Output the [x, y] coordinate of the center of the cell containing the given text.  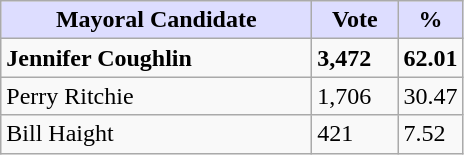
62.01 [430, 58]
Bill Haight [156, 134]
1,706 [355, 96]
30.47 [430, 96]
% [430, 20]
7.52 [430, 134]
Perry Ritchie [156, 96]
3,472 [355, 58]
Jennifer Coughlin [156, 58]
421 [355, 134]
Vote [355, 20]
Mayoral Candidate [156, 20]
